Search for the cell housing the specified text and yield its [x, y] center coordinate. 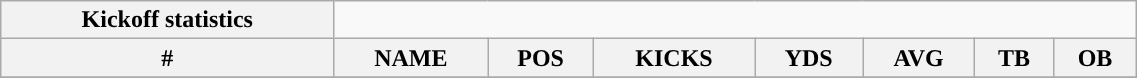
NAME [411, 58]
KICKS [674, 58]
TB [1014, 58]
AVG [919, 58]
OB [1095, 58]
# [168, 58]
YDS [809, 58]
POS [540, 58]
Kickoff statistics [168, 20]
